Capture the cell that displays the provided text and extract its (X, Y) central coordinate. 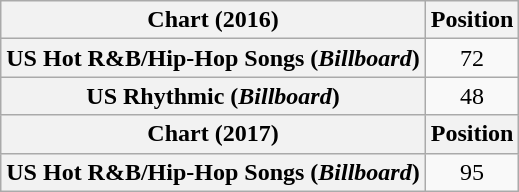
Chart (2017) (213, 134)
95 (472, 172)
US Rhythmic (Billboard) (213, 96)
72 (472, 58)
48 (472, 96)
Chart (2016) (213, 20)
